Search for the cell housing the specified text and yield its [X, Y] center coordinate. 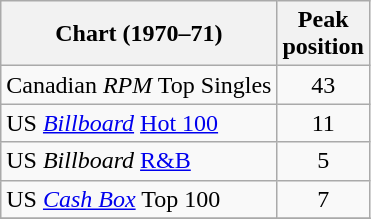
Peakposition [323, 34]
11 [323, 123]
US Billboard R&B [139, 161]
43 [323, 85]
Chart (1970–71) [139, 34]
US Billboard Hot 100 [139, 123]
Canadian RPM Top Singles [139, 85]
US Cash Box Top 100 [139, 199]
5 [323, 161]
7 [323, 199]
